Return the [x, y] coordinate for the center point of the cell that contains the specified text.  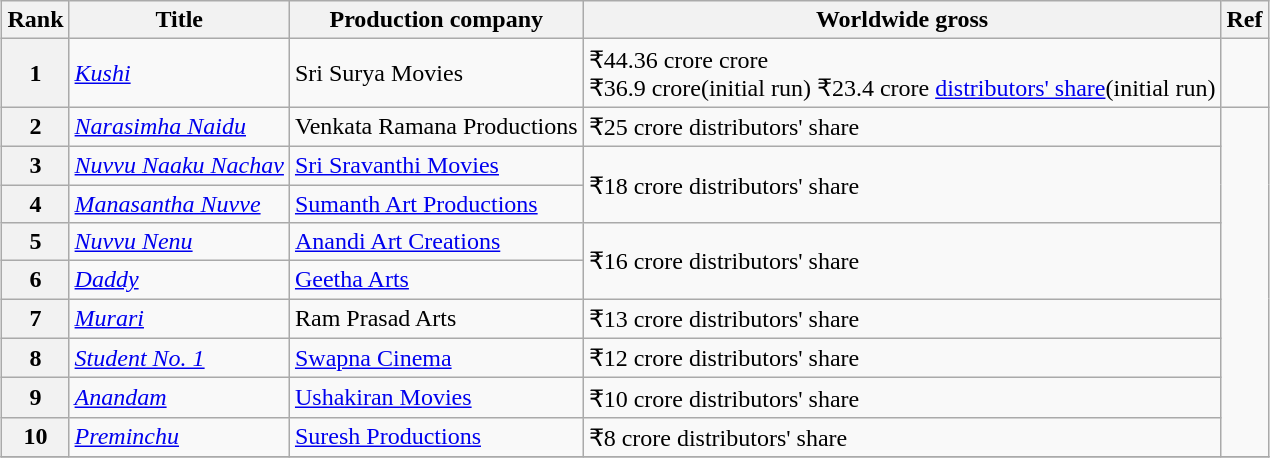
Ushakiran Movies [436, 398]
Swapna Cinema [436, 358]
Sri Surya Movies [436, 73]
Nuvvu Nenu [179, 242]
3 [36, 165]
Production company [436, 20]
1 [36, 73]
₹16 crore distributors' share [902, 261]
Kushi [179, 73]
Sri Sravanthi Movies [436, 165]
Student No. 1 [179, 358]
₹44.36 crore crore₹36.9 crore(initial run) ₹23.4 crore distributors' share(initial run) [902, 73]
Manasantha Nuvve [179, 203]
₹25 crore distributors' share [902, 127]
Worldwide gross [902, 20]
Title [179, 20]
6 [36, 280]
7 [36, 319]
₹10 crore distributors' share [902, 398]
Ref [1244, 20]
Geetha Arts [436, 280]
Murari [179, 319]
4 [36, 203]
₹13 crore distributors' share [902, 319]
Narasimha Naidu [179, 127]
5 [36, 242]
₹8 crore distributors' share [902, 437]
Rank [36, 20]
Sumanth Art Productions [436, 203]
Daddy [179, 280]
₹12 crore distributors' share [902, 358]
8 [36, 358]
Venkata Ramana Productions [436, 127]
2 [36, 127]
₹18 crore distributors' share [902, 184]
9 [36, 398]
10 [36, 437]
Preminchu [179, 437]
Anandam [179, 398]
Anandi Art Creations [436, 242]
Ram Prasad Arts [436, 319]
Nuvvu Naaku Nachav [179, 165]
Suresh Productions [436, 437]
